Locate the cell with the specified text and output its (x, y) center coordinate. 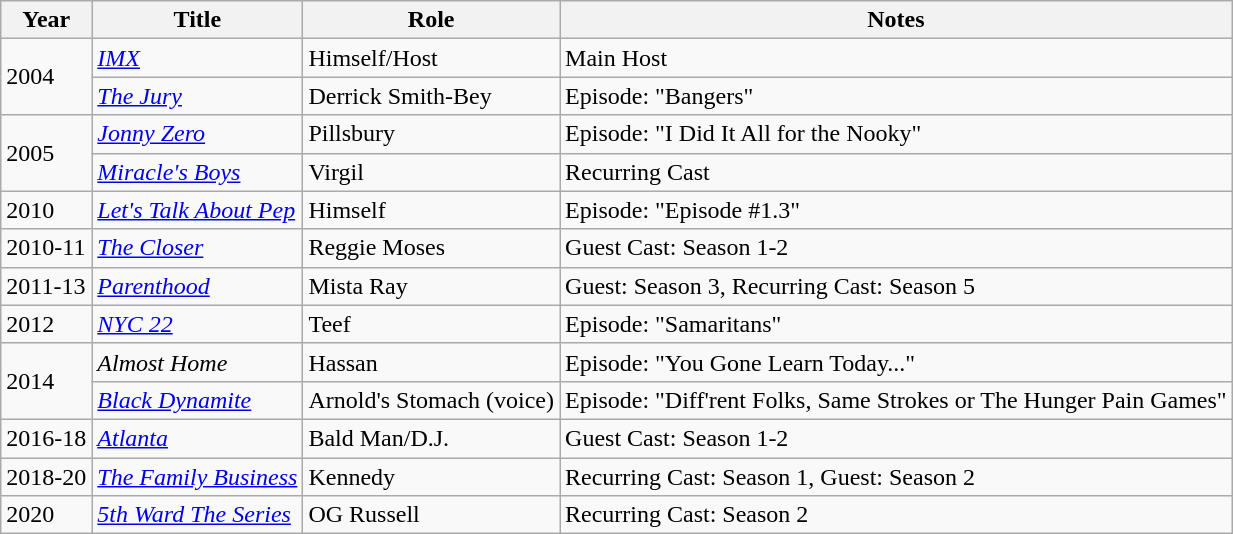
2016-18 (46, 438)
Episode: "Episode #1.3" (896, 210)
Kennedy (432, 477)
Guest: Season 3, Recurring Cast: Season 5 (896, 286)
Episode: "I Did It All for the Nooky" (896, 134)
5th Ward The Series (198, 515)
Himself (432, 210)
2010-11 (46, 248)
Recurring Cast: Season 2 (896, 515)
OG Russell (432, 515)
2020 (46, 515)
2018-20 (46, 477)
Virgil (432, 172)
Miracle's Boys (198, 172)
Pillsbury (432, 134)
Recurring Cast (896, 172)
Episode: "Bangers" (896, 96)
Teef (432, 324)
Black Dynamite (198, 400)
2011-13 (46, 286)
Jonny Zero (198, 134)
Notes (896, 20)
2012 (46, 324)
Role (432, 20)
The Closer (198, 248)
Recurring Cast: Season 1, Guest: Season 2 (896, 477)
2005 (46, 153)
Arnold's Stomach (voice) (432, 400)
The Jury (198, 96)
Mista Ray (432, 286)
Hassan (432, 362)
2010 (46, 210)
Bald Man/D.J. (432, 438)
Episode: "Diff'rent Folks, Same Strokes or The Hunger Pain Games" (896, 400)
Parenthood (198, 286)
2014 (46, 381)
Title (198, 20)
Episode: "Samaritans" (896, 324)
Atlanta (198, 438)
IMX (198, 58)
Derrick Smith-Bey (432, 96)
NYC 22 (198, 324)
The Family Business (198, 477)
Episode: "You Gone Learn Today..." (896, 362)
Main Host (896, 58)
Himself/Host (432, 58)
Almost Home (198, 362)
2004 (46, 77)
Reggie Moses (432, 248)
Let's Talk About Pep (198, 210)
Year (46, 20)
